Return the (X, Y) coordinate for the center point of the cell that contains the specified text.  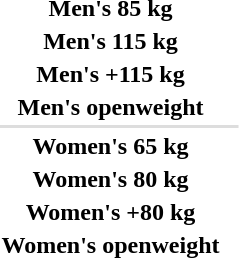
Women's +80 kg (110, 212)
Women's 80 kg (110, 179)
Women's 65 kg (110, 146)
Men's 115 kg (110, 41)
Men's +115 kg (110, 74)
Men's openweight (110, 107)
